Provide the (X, Y) coordinate of the cell's center where the given text is located.  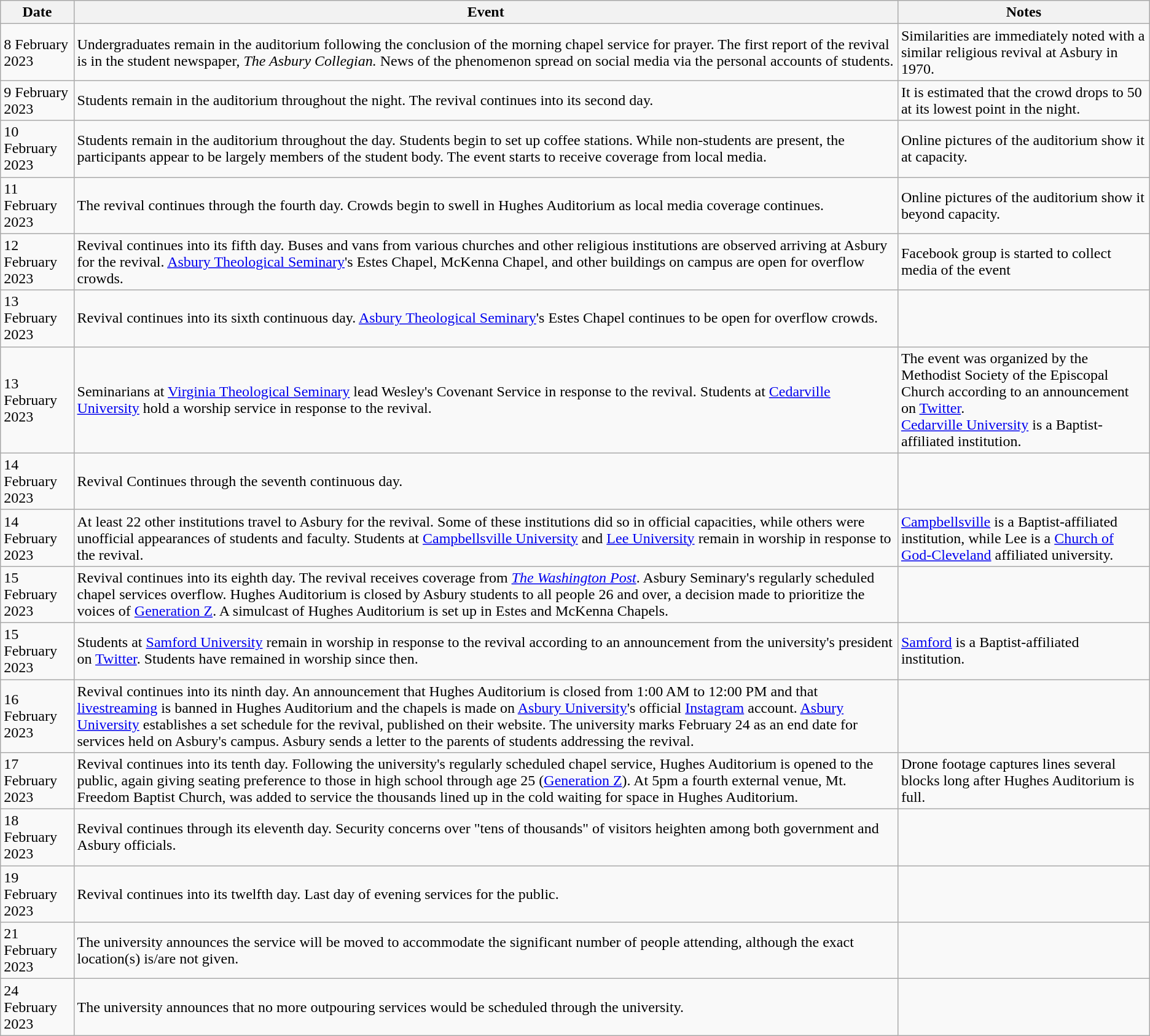
Online pictures of the auditorium show it beyond capacity. (1023, 205)
Facebook group is started to collect media of the event (1023, 262)
Notes (1023, 12)
16 February 2023 (37, 716)
21 February 2023 (37, 951)
17 February 2023 (37, 781)
9 February 2023 (37, 101)
24 February 2023 (37, 1007)
11 February 2023 (37, 205)
Event (485, 12)
18 February 2023 (37, 838)
Revival continues into its twelfth day. Last day of evening services for the public. (485, 894)
10 February 2023 (37, 149)
12 February 2023 (37, 262)
Samford is a Baptist-affiliated institution. (1023, 651)
8 February 2023 (37, 52)
Similarities are immediately noted with a similar religious revival at Asbury in 1970. (1023, 52)
Revival continues into its sixth continuous day. Asbury Theological Seminary's Estes Chapel continues to be open for overflow crowds. (485, 318)
Date (37, 12)
Revival Continues through the seventh continuous day. (485, 481)
Online pictures of the auditorium show it at capacity. (1023, 149)
Campbellsville is a Baptist-affiliated institution, while Lee is a Church of God-Cleveland affiliated university. (1023, 538)
The revival continues through the fourth day. Crowds begin to swell in Hughes Auditorium as local media coverage continues. (485, 205)
The university announces that no more outpouring services would be scheduled through the university. (485, 1007)
Students remain in the auditorium throughout the night. The revival continues into its second day. (485, 101)
19 February 2023 (37, 894)
It is estimated that the crowd drops to 50 at its lowest point in the night. (1023, 101)
Drone footage captures lines several blocks long after Hughes Auditorium is full. (1023, 781)
